Determine the [X, Y] coordinate at the center of the cell enclosing the given text.  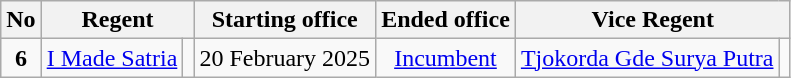
Starting office [285, 20]
6 [21, 58]
Vice Regent [652, 20]
I Made Satria [112, 58]
Tjokorda Gde Surya Putra [647, 58]
20 February 2025 [285, 58]
Ended office [446, 20]
No [21, 20]
Regent [118, 20]
Incumbent [446, 58]
